Determine the (x, y) coordinate at the center of the cell enclosing the given text.  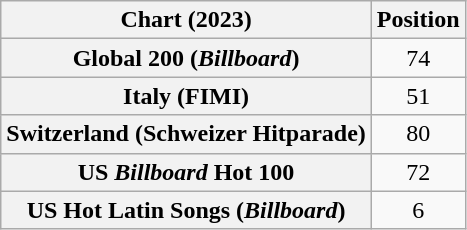
Italy (FIMI) (186, 96)
72 (418, 172)
US Hot Latin Songs (Billboard) (186, 210)
74 (418, 58)
Global 200 (Billboard) (186, 58)
US Billboard Hot 100 (186, 172)
6 (418, 210)
Switzerland (Schweizer Hitparade) (186, 134)
51 (418, 96)
Chart (2023) (186, 20)
80 (418, 134)
Position (418, 20)
